Search for the cell housing the specified text and yield its [x, y] center coordinate. 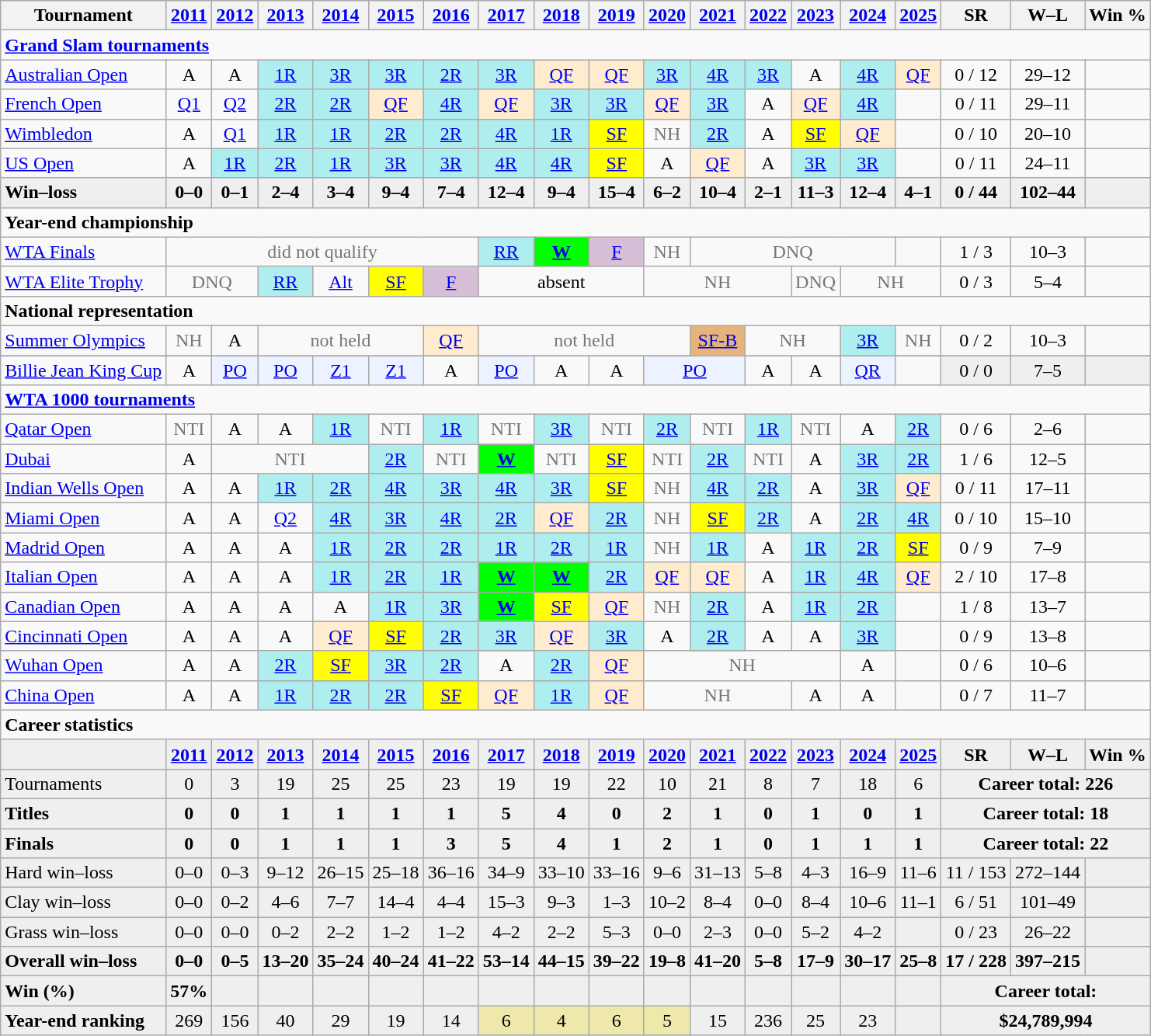
26–22 [1047, 932]
Overall win–loss [84, 961]
30–17 [868, 961]
Tournaments [84, 784]
0 / 2 [976, 340]
41–20 [718, 961]
9–12 [286, 873]
397–215 [1047, 961]
4–1 [918, 193]
2–3 [718, 932]
1 / 6 [976, 459]
0–1 [235, 193]
4–6 [286, 902]
11–1 [918, 902]
17–9 [815, 961]
French Open [84, 104]
Summer Olympics [84, 340]
WTA Elite Trophy [84, 281]
36–16 [450, 873]
26–15 [340, 873]
102–44 [1047, 193]
2–4 [286, 193]
0 / 44 [976, 193]
US Open [84, 163]
4–4 [450, 902]
2–6 [1047, 429]
35–24 [340, 961]
14–4 [396, 902]
Hard win–loss [84, 873]
Career total: 22 [1045, 843]
Grass win–loss [84, 932]
29–12 [1047, 75]
33–10 [561, 873]
China Open [84, 695]
156 [235, 1020]
11–6 [918, 873]
53–14 [506, 961]
Qatar Open [84, 429]
236 [767, 1020]
29–11 [1047, 104]
1 / 8 [976, 607]
0 / 3 [976, 281]
National representation [575, 311]
Madrid Open [84, 548]
0–3 [235, 873]
5–3 [617, 932]
2 / 10 [976, 577]
13–8 [1047, 636]
101–49 [1047, 902]
WTA 1000 tournaments [575, 400]
Australian Open [84, 75]
25–8 [918, 961]
0 / 23 [976, 932]
0 / 12 [976, 75]
7–4 [450, 193]
41–22 [450, 961]
0 / 0 [976, 370]
6 / 51 [976, 902]
44–15 [561, 961]
13–20 [286, 961]
3–4 [340, 193]
33–16 [617, 873]
17–8 [1047, 577]
Dubai [84, 459]
7–9 [1047, 548]
9–6 [666, 873]
7 [815, 784]
16–9 [868, 873]
Career total: [1045, 991]
did not qualify [322, 252]
Indian Wells Open [84, 488]
4–3 [815, 873]
15–10 [1047, 518]
Titles [84, 813]
Wuhan Open [84, 666]
Finals [84, 843]
Italian Open [84, 577]
5–2 [815, 932]
11–3 [815, 193]
Cincinnati Open [84, 636]
1 / 3 [976, 252]
10–2 [666, 902]
SF-B [718, 340]
5–4 [1047, 281]
57% [190, 991]
10 [666, 784]
15–3 [506, 902]
20–10 [1047, 134]
9–3 [561, 902]
14 [450, 1020]
$24,789,994 [1045, 1020]
13–7 [1047, 607]
272–144 [1047, 873]
Wimbledon [84, 134]
29 [340, 1020]
17–11 [1047, 488]
0–5 [235, 961]
Win–loss [84, 193]
0 / 7 [976, 695]
QR [868, 370]
absent [561, 281]
6–2 [666, 193]
Alt [340, 281]
8 [767, 784]
40 [286, 1020]
Tournament [84, 16]
39–22 [617, 961]
22 [617, 784]
34–9 [506, 873]
Year-end ranking [84, 1020]
11 / 153 [976, 873]
12–5 [1047, 459]
24–11 [1047, 163]
10–4 [718, 193]
269 [190, 1020]
1–3 [617, 902]
Year-end championship [575, 222]
25–18 [396, 873]
WTA Finals [84, 252]
7–5 [1047, 370]
Clay win–loss [84, 902]
Billie Jean King Cup [84, 370]
Miami Open [84, 518]
17 / 228 [976, 961]
15–4 [617, 193]
11–7 [1047, 695]
Career total: 18 [1045, 813]
Canadian Open [84, 607]
Career statistics [575, 725]
31–13 [718, 873]
18 [868, 784]
Career total: 226 [1045, 784]
2–1 [767, 193]
7–7 [340, 902]
Win (%) [84, 991]
15 [718, 1020]
21 [718, 784]
19–8 [666, 961]
Grand Slam tournaments [575, 45]
40–24 [396, 961]
